Locate the cell with the specified text and output its [x, y] center coordinate. 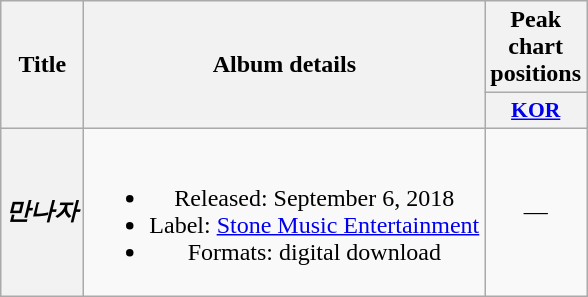
Released: September 6, 2018 Label: Stone Music EntertainmentFormats: digital download [284, 212]
Peak chart positions [536, 47]
KOR [536, 111]
만나자 [42, 212]
Title [42, 65]
Album details [284, 65]
— [536, 212]
